From the cell containing the given text, extract its center point as (x, y) coordinate. 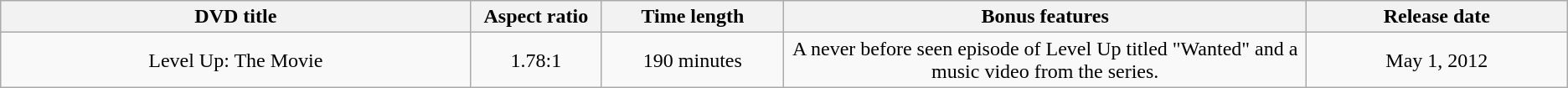
Level Up: The Movie (236, 60)
Release date (1436, 17)
Time length (693, 17)
Aspect ratio (536, 17)
A never before seen episode of Level Up titled "Wanted" and a music video from the series. (1045, 60)
1.78:1 (536, 60)
190 minutes (693, 60)
DVD title (236, 17)
Bonus features (1045, 17)
May 1, 2012 (1436, 60)
